Return [x, y] of the center of cell containing provided text 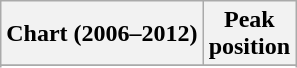
Peakposition [249, 34]
Chart (2006–2012) [102, 34]
